Determine the (X, Y) coordinate at the center of the cell enclosing the given text.  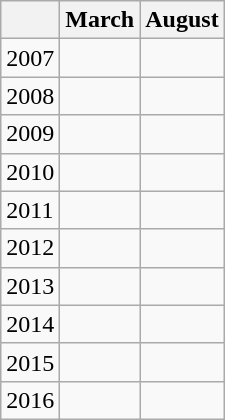
2012 (30, 248)
August (182, 20)
2016 (30, 400)
2009 (30, 134)
2008 (30, 96)
2010 (30, 172)
2014 (30, 324)
March (100, 20)
2007 (30, 58)
2013 (30, 286)
2011 (30, 210)
2015 (30, 362)
